Find where the given text appears and provide that cell's center as (X, Y) coordinate. 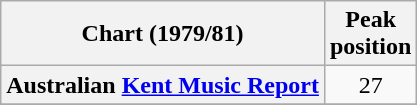
Chart (1979/81) (163, 34)
Peakposition (370, 34)
27 (370, 85)
Australian Kent Music Report (163, 85)
